Pinpoint the cell where the given text exists, returning its [X, Y] midpoint coordinate. 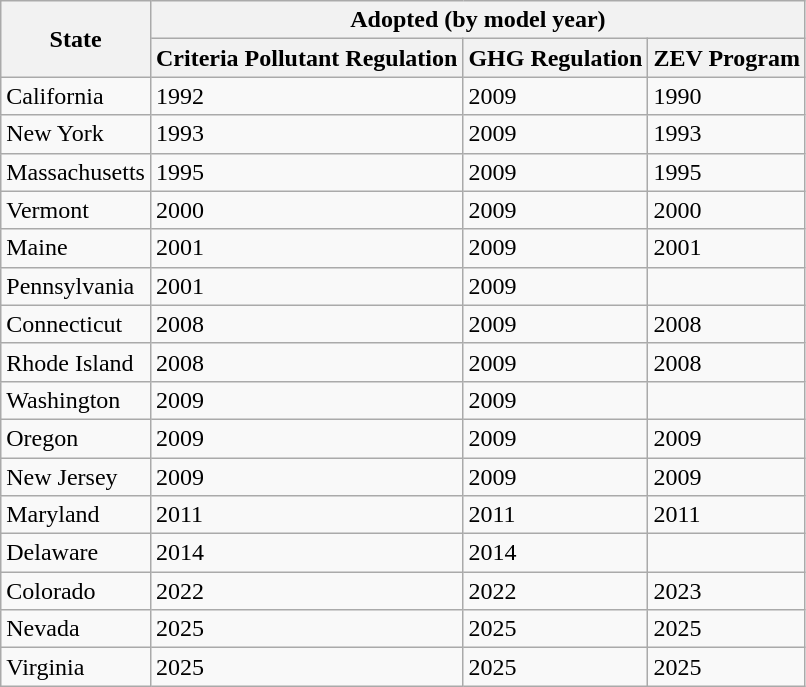
Colorado [76, 591]
New York [76, 134]
Connecticut [76, 324]
Maine [76, 248]
Massachusetts [76, 172]
Maryland [76, 515]
GHG Regulation [556, 58]
2023 [727, 591]
California [76, 96]
Oregon [76, 438]
ZEV Program [727, 58]
Vermont [76, 210]
Pennsylvania [76, 286]
Washington [76, 400]
Adopted (by model year) [478, 20]
Nevada [76, 629]
Rhode Island [76, 362]
Delaware [76, 553]
1992 [306, 96]
Virginia [76, 667]
1990 [727, 96]
State [76, 39]
New Jersey [76, 477]
Criteria Pollutant Regulation [306, 58]
